Output the [X, Y] coordinate of the center of the cell containing the given text.  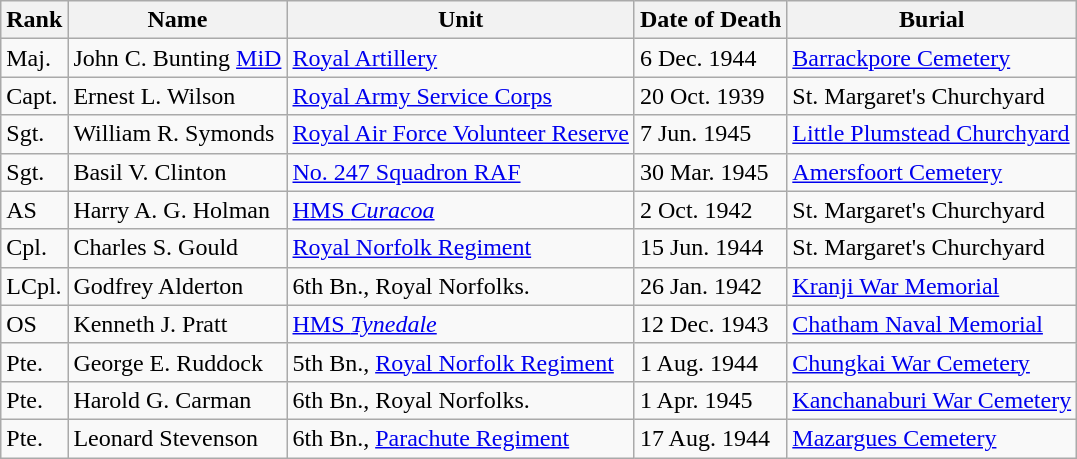
15 Jun. 1944 [710, 248]
No. 247 Squadron RAF [460, 172]
Harry A. G. Holman [178, 210]
6th Bn., Parachute Regiment [460, 438]
Kanchanaburi War Cemetery [932, 400]
Chungkai War Cemetery [932, 362]
Kenneth J. Pratt [178, 324]
Capt. [34, 96]
17 Aug. 1944 [710, 438]
20 Oct. 1939 [710, 96]
Leonard Stevenson [178, 438]
12 Dec. 1943 [710, 324]
Royal Army Service Corps [460, 96]
26 Jan. 1942 [710, 286]
John C. Bunting MiD [178, 58]
Burial [932, 20]
Ernest L. Wilson [178, 96]
30 Mar. 1945 [710, 172]
7 Jun. 1945 [710, 134]
Chatham Naval Memorial [932, 324]
Royal Norfolk Regiment [460, 248]
William R. Symonds [178, 134]
Harold G. Carman [178, 400]
George E. Ruddock [178, 362]
Maj. [34, 58]
Royal Artillery [460, 58]
2 Oct. 1942 [710, 210]
Royal Air Force Volunteer Reserve [460, 134]
Godfrey Alderton [178, 286]
Little Plumstead Churchyard [932, 134]
Basil V. Clinton [178, 172]
1 Apr. 1945 [710, 400]
HMS Curacoa [460, 210]
Barrackpore Cemetery [932, 58]
Date of Death [710, 20]
1 Aug. 1944 [710, 362]
HMS Tynedale [460, 324]
Unit [460, 20]
LCpl. [34, 286]
OS [34, 324]
Rank [34, 20]
Name [178, 20]
AS [34, 210]
Kranji War Memorial [932, 286]
6 Dec. 1944 [710, 58]
Cpl. [34, 248]
Charles S. Gould [178, 248]
Amersfoort Cemetery [932, 172]
5th Bn., Royal Norfolk Regiment [460, 362]
Mazargues Cemetery [932, 438]
